Determine the (X, Y) coordinate at the center of the cell enclosing the given text.  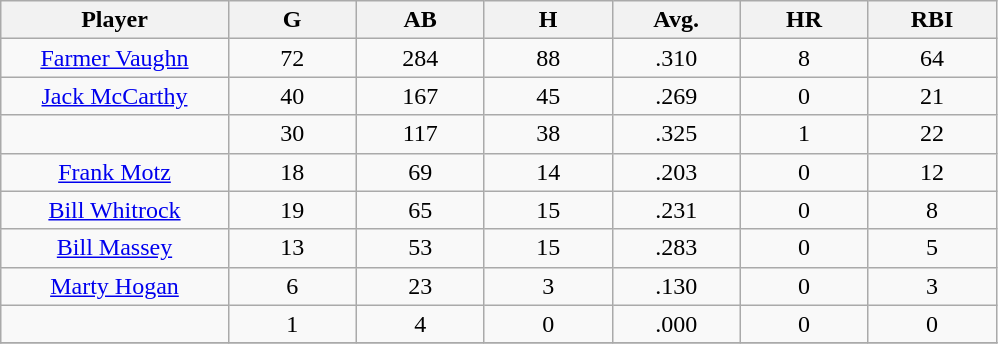
.203 (676, 172)
5 (932, 248)
Marty Hogan (114, 286)
HR (804, 20)
Farmer Vaughn (114, 58)
G (292, 20)
.130 (676, 286)
65 (420, 210)
.283 (676, 248)
.310 (676, 58)
69 (420, 172)
88 (548, 58)
Player (114, 20)
.325 (676, 134)
284 (420, 58)
19 (292, 210)
6 (292, 286)
45 (548, 96)
40 (292, 96)
Bill Massey (114, 248)
30 (292, 134)
Frank Motz (114, 172)
.000 (676, 324)
117 (420, 134)
13 (292, 248)
167 (420, 96)
14 (548, 172)
Bill Whitrock (114, 210)
Jack McCarthy (114, 96)
23 (420, 286)
21 (932, 96)
53 (420, 248)
12 (932, 172)
AB (420, 20)
64 (932, 58)
H (548, 20)
72 (292, 58)
Avg. (676, 20)
.269 (676, 96)
22 (932, 134)
RBI (932, 20)
18 (292, 172)
.231 (676, 210)
4 (420, 324)
38 (548, 134)
